Provide the [x, y] coordinate of the cell's center where the given text is located.  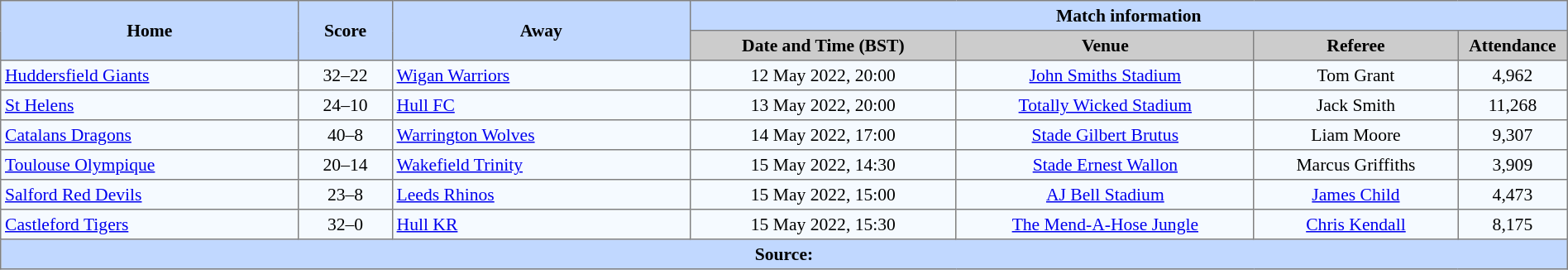
Attendance [1513, 46]
Referee [1355, 46]
Marcus Griffiths [1355, 165]
Home [150, 31]
Totally Wicked Stadium [1105, 105]
Stade Ernest Wallon [1105, 165]
32–0 [346, 224]
Catalans Dragons [150, 135]
Venue [1105, 46]
8,175 [1513, 224]
Source: [784, 254]
14 May 2022, 17:00 [823, 135]
AJ Bell Stadium [1105, 195]
Jack Smith [1355, 105]
Castleford Tigers [150, 224]
Stade Gilbert Brutus [1105, 135]
Leeds Rhinos [541, 195]
15 May 2022, 15:00 [823, 195]
23–8 [346, 195]
Liam Moore [1355, 135]
32–22 [346, 75]
Huddersfield Giants [150, 75]
11,268 [1513, 105]
4,962 [1513, 75]
Away [541, 31]
James Child [1355, 195]
The Mend-A-Hose Jungle [1105, 224]
Toulouse Olympique [150, 165]
20–14 [346, 165]
9,307 [1513, 135]
Chris Kendall [1355, 224]
15 May 2022, 15:30 [823, 224]
Tom Grant [1355, 75]
Hull KR [541, 224]
4,473 [1513, 195]
3,909 [1513, 165]
Wakefield Trinity [541, 165]
40–8 [346, 135]
Score [346, 31]
Hull FC [541, 105]
13 May 2022, 20:00 [823, 105]
12 May 2022, 20:00 [823, 75]
Match information [1128, 16]
Warrington Wolves [541, 135]
Wigan Warriors [541, 75]
15 May 2022, 14:30 [823, 165]
Date and Time (BST) [823, 46]
St Helens [150, 105]
John Smiths Stadium [1105, 75]
24–10 [346, 105]
Salford Red Devils [150, 195]
